Pinpoint the cell where the given text exists, returning its (X, Y) midpoint coordinate. 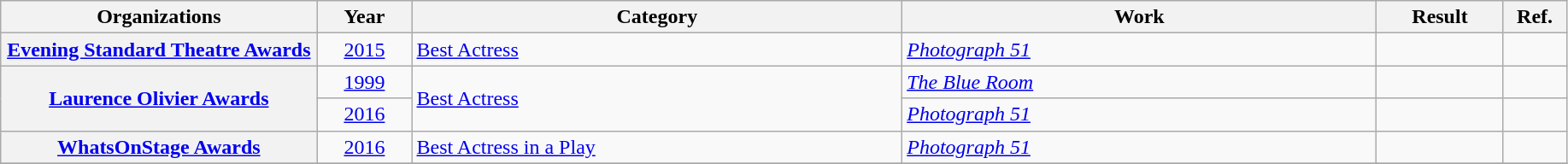
Organizations (159, 17)
Result (1440, 17)
WhatsOnStage Awards (159, 147)
Evening Standard Theatre Awards (159, 50)
Laurence Olivier Awards (159, 98)
Work (1140, 17)
Year (364, 17)
Category (657, 17)
2015 (364, 50)
Best Actress in a Play (657, 147)
The Blue Room (1140, 82)
1999 (364, 82)
Ref. (1535, 17)
